Search for the cell housing the specified text and yield its (x, y) center coordinate. 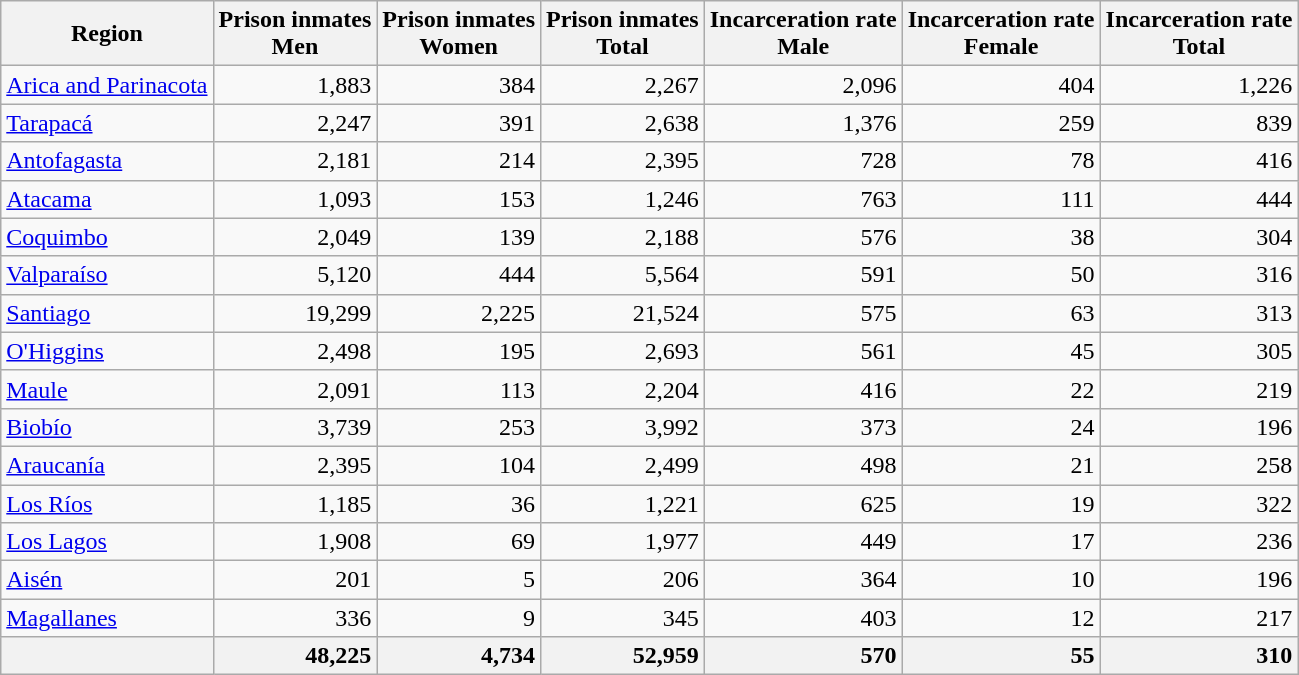
17 (1001, 542)
258 (1199, 465)
219 (1199, 389)
206 (623, 580)
195 (459, 351)
336 (295, 618)
2,498 (295, 351)
10 (1001, 580)
Prison inmatesTotal (623, 34)
Magallanes (107, 618)
839 (1199, 123)
1,908 (295, 542)
1,883 (295, 85)
625 (803, 503)
1,977 (623, 542)
259 (1001, 123)
2,247 (295, 123)
113 (459, 389)
Antofagasta (107, 161)
Region (107, 34)
403 (803, 618)
316 (1199, 275)
9 (459, 618)
104 (459, 465)
305 (1199, 351)
2,638 (623, 123)
3,739 (295, 427)
449 (803, 542)
38 (1001, 237)
5 (459, 580)
310 (1199, 656)
591 (803, 275)
2,267 (623, 85)
Valparaíso (107, 275)
Santiago (107, 313)
2,188 (623, 237)
1,246 (623, 199)
139 (459, 237)
214 (459, 161)
2,693 (623, 351)
24 (1001, 427)
21 (1001, 465)
63 (1001, 313)
576 (803, 237)
575 (803, 313)
45 (1001, 351)
153 (459, 199)
Prison inmatesMen (295, 34)
391 (459, 123)
Tarapacá (107, 123)
2,091 (295, 389)
Incarceration rateMale (803, 34)
36 (459, 503)
Arica and Parinacota (107, 85)
2,225 (459, 313)
48,225 (295, 656)
253 (459, 427)
78 (1001, 161)
Incarceration rateFemale (1001, 34)
1,093 (295, 199)
111 (1001, 199)
1,185 (295, 503)
236 (1199, 542)
5,120 (295, 275)
52,959 (623, 656)
19,299 (295, 313)
570 (803, 656)
384 (459, 85)
2,049 (295, 237)
2,096 (803, 85)
12 (1001, 618)
5,564 (623, 275)
364 (803, 580)
404 (1001, 85)
Maule (107, 389)
728 (803, 161)
Incarceration rateTotal (1199, 34)
4,734 (459, 656)
1,226 (1199, 85)
21,524 (623, 313)
50 (1001, 275)
1,221 (623, 503)
345 (623, 618)
322 (1199, 503)
3,992 (623, 427)
Prison inmatesWomen (459, 34)
Aisén (107, 580)
763 (803, 199)
201 (295, 580)
561 (803, 351)
22 (1001, 389)
69 (459, 542)
O'Higgins (107, 351)
Los Ríos (107, 503)
2,204 (623, 389)
55 (1001, 656)
2,181 (295, 161)
2,499 (623, 465)
Los Lagos (107, 542)
Biobío (107, 427)
Coquimbo (107, 237)
Atacama (107, 199)
304 (1199, 237)
19 (1001, 503)
373 (803, 427)
1,376 (803, 123)
217 (1199, 618)
313 (1199, 313)
Araucanía (107, 465)
498 (803, 465)
